Extract the (X, Y) coordinate from the center of the cell holding the provided text.  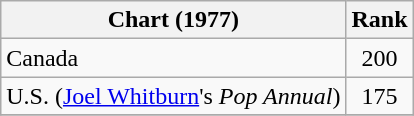
Chart (1977) (174, 20)
200 (380, 58)
Canada (174, 58)
Rank (380, 20)
U.S. (Joel Whitburn's Pop Annual) (174, 96)
175 (380, 96)
